Locate the cell with the specified text and output its [x, y] center coordinate. 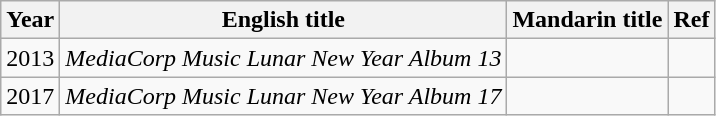
English title [284, 20]
Ref [692, 20]
Year [30, 20]
MediaCorp Music Lunar New Year Album 13 [284, 58]
Mandarin title [588, 20]
2013 [30, 58]
2017 [30, 96]
MediaCorp Music Lunar New Year Album 17 [284, 96]
